Search for the cell housing the specified text and yield its (x, y) center coordinate. 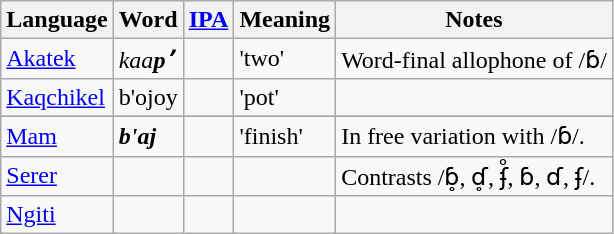
Mam (57, 136)
'finish' (285, 136)
kaapʼ (148, 59)
Kaqchikel (57, 97)
Ngiti (57, 215)
Notes (474, 20)
b'ojoy (148, 97)
Meaning (285, 20)
Contrasts /ɓ̥, ɗ̥, ʄ̊, ɓ, ɗ, ʄ/. (474, 176)
b'aj (148, 136)
Word (148, 20)
In free variation with /ɓ/. (474, 136)
IPA (208, 20)
Serer (57, 176)
Language (57, 20)
'two' (285, 59)
Akatek (57, 59)
Word-final allophone of /ɓ/ (474, 59)
'pot' (285, 97)
